Return [X, Y] of the center of cell containing provided text 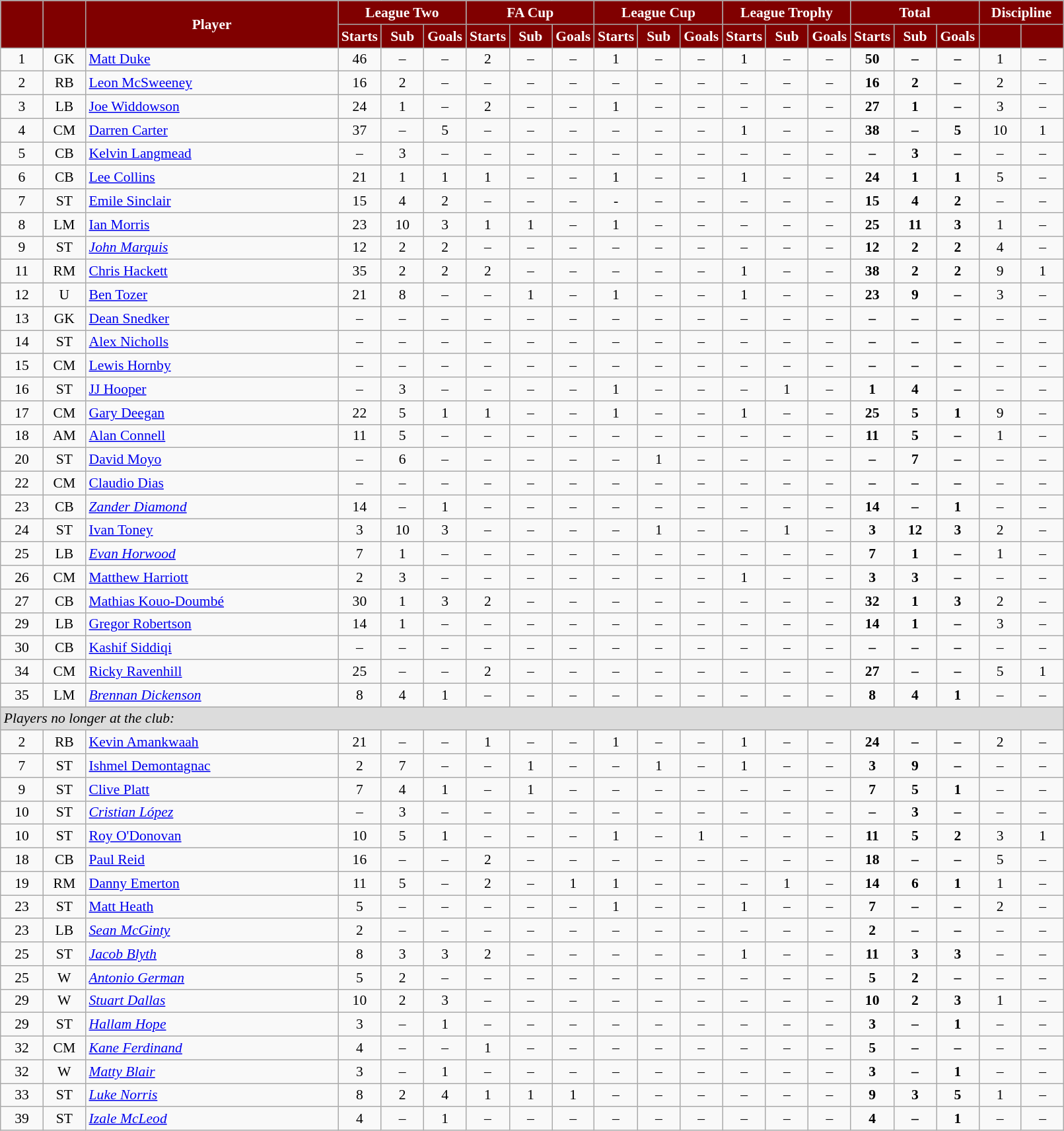
Luke Norris [212, 1095]
Total [915, 13]
Matt Heath [212, 907]
AM [64, 436]
Danny Emerton [212, 883]
33 [22, 1095]
Antonio German [212, 978]
League Trophy [787, 13]
Kashif Siddiqi [212, 648]
Cristian López [212, 813]
Claudio Dias [212, 484]
FA Cup [530, 13]
46 [359, 59]
Ishmel Demontagnac [212, 766]
Alan Connell [212, 436]
Discipline [1021, 13]
John Marquis [212, 248]
Leon McSweeney [212, 83]
Jacob Blyth [212, 954]
Joe Widdowson [212, 107]
Matt Duke [212, 59]
League Two [402, 13]
Darren Carter [212, 130]
20 [22, 460]
Kelvin Langmead [212, 154]
Chris Hackett [212, 272]
19 [22, 883]
26 [22, 577]
13 [22, 318]
39 [22, 1119]
50 [872, 59]
Ian Morris [212, 225]
Matthew Harriott [212, 577]
Ivan Toney [212, 530]
U [64, 295]
Kane Ferdinand [212, 1048]
Emile Sinclair [212, 201]
David Moyo [212, 460]
JJ Hooper [212, 389]
Izale McLeod [212, 1119]
Ricky Ravenhill [212, 672]
- [616, 201]
Gregor Robertson [212, 624]
Alex Nicholls [212, 342]
Gary Deegan [212, 413]
37 [359, 130]
Clive Platt [212, 789]
Evan Horwood [212, 554]
Players no longer at the club: [532, 719]
Lewis Hornby [212, 366]
Ben Tozer [212, 295]
Kevin Amankwaah [212, 743]
34 [22, 672]
League Cup [658, 13]
Player [212, 24]
17 [22, 413]
Zander Diamond [212, 507]
Paul Reid [212, 860]
Matty Blair [212, 1072]
Hallam Hope [212, 1025]
Dean Snedker [212, 318]
Stuart Dallas [212, 1001]
Mathias Kouo-Doumbé [212, 601]
Lee Collins [212, 178]
Sean McGinty [212, 931]
Roy O'Donovan [212, 836]
Brennan Dickenson [212, 695]
